Extract the (X, Y) coordinate from the center of the cell holding the provided text.  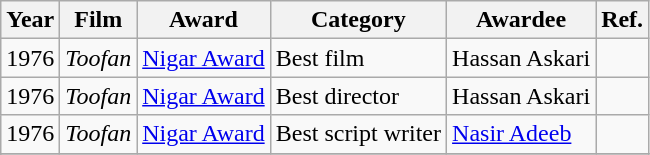
Best director (358, 96)
Year (30, 20)
Film (98, 20)
Nasir Adeeb (522, 134)
Ref. (622, 20)
Awardee (522, 20)
Best script writer (358, 134)
Category (358, 20)
Best film (358, 58)
Award (204, 20)
